Capture the cell that displays the provided text and extract its (x, y) central coordinate. 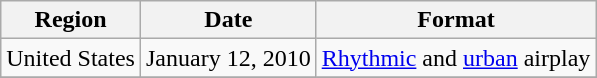
United States (71, 58)
Format (456, 20)
Date (228, 20)
Rhythmic and urban airplay (456, 58)
Region (71, 20)
January 12, 2010 (228, 58)
